From the cell containing the given text, extract its center point as [X, Y] coordinate. 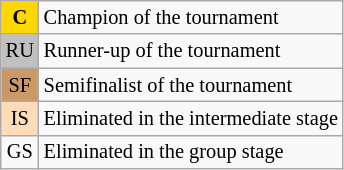
Semifinalist of the tournament [191, 85]
SF [20, 85]
RU [20, 51]
C [20, 17]
Champion of the tournament [191, 17]
GS [20, 152]
IS [20, 118]
Runner-up of the tournament [191, 51]
Eliminated in the intermediate stage [191, 118]
Eliminated in the group stage [191, 152]
